Scan for the cell matching the given text and deliver its (x, y) coordinate at center. 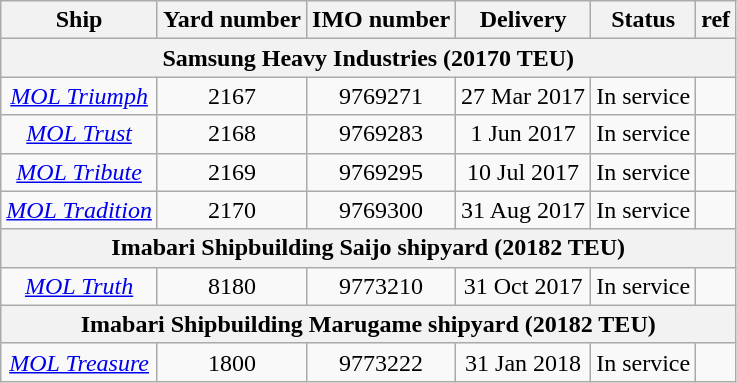
9773210 (382, 286)
31 Oct 2017 (524, 286)
9773222 (382, 362)
2170 (232, 210)
MOL Truth (80, 286)
9769295 (382, 172)
2168 (232, 134)
31 Aug 2017 (524, 210)
Ship (80, 20)
Samsung Heavy Industries (20170 TEU) (368, 58)
9769283 (382, 134)
8180 (232, 286)
Delivery (524, 20)
Status (644, 20)
ref (716, 20)
1800 (232, 362)
2167 (232, 96)
27 Mar 2017 (524, 96)
MOL Triumph (80, 96)
9769271 (382, 96)
Imabari Shipbuilding Marugame shipyard (20182 TEU) (368, 324)
IMO number (382, 20)
MOL Treasure (80, 362)
MOL Tradition (80, 210)
2169 (232, 172)
31 Jan 2018 (524, 362)
Imabari Shipbuilding Saijo shipyard (20182 TEU) (368, 248)
MOL Trust (80, 134)
1 Jun 2017 (524, 134)
9769300 (382, 210)
Yard number (232, 20)
10 Jul 2017 (524, 172)
MOL Tribute (80, 172)
